Extract the (x, y) coordinate from the center of the cell holding the provided text.  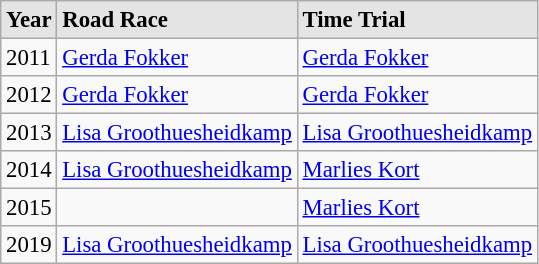
2013 (29, 133)
2019 (29, 245)
Year (29, 20)
2011 (29, 58)
Time Trial (417, 20)
2015 (29, 208)
2014 (29, 170)
2012 (29, 95)
Road Race (177, 20)
